Extract the (X, Y) coordinate from the center of the cell holding the provided text.  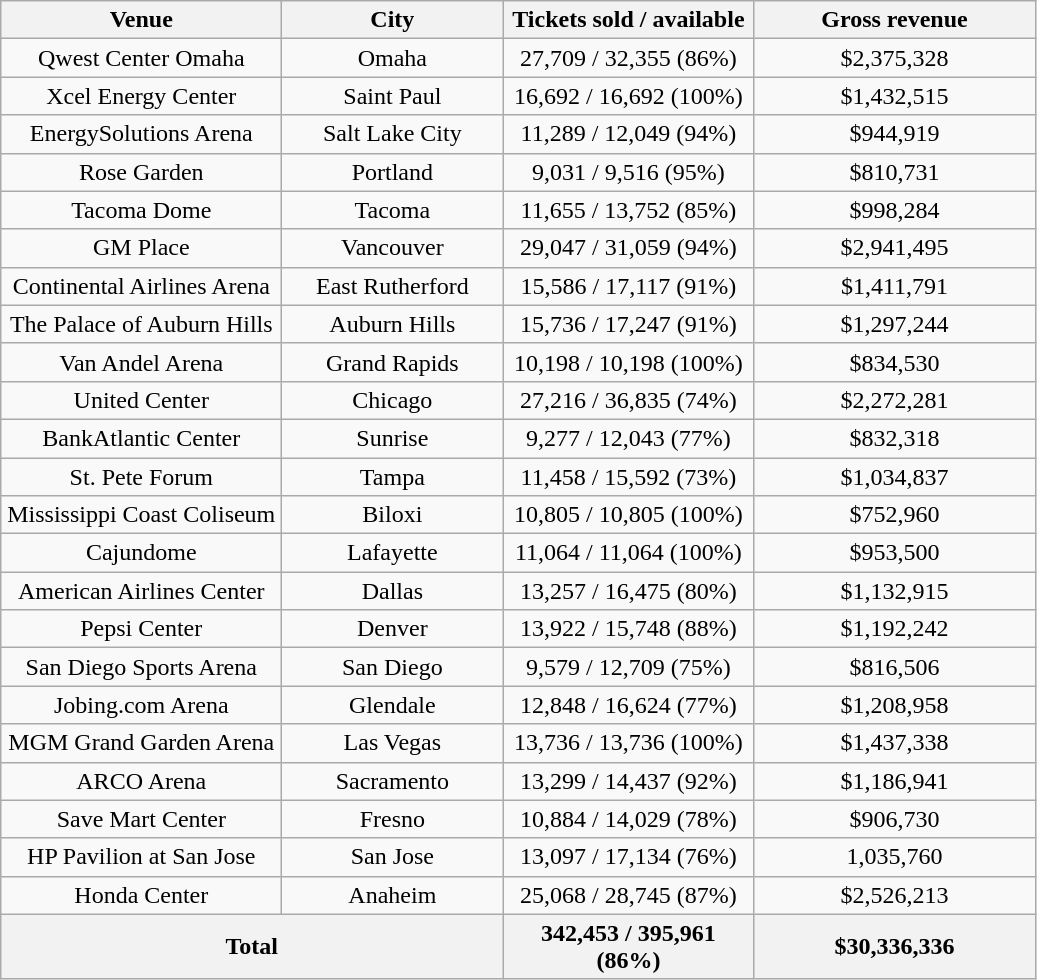
15,586 / 17,117 (91%) (628, 286)
$2,526,213 (894, 895)
13,257 / 16,475 (80%) (628, 591)
City (392, 20)
25,068 / 28,745 (87%) (628, 895)
Qwest Center Omaha (142, 58)
Portland (392, 172)
16,692 / 16,692 (100%) (628, 96)
East Rutherford (392, 286)
Tickets sold / available (628, 20)
Dallas (392, 591)
$998,284 (894, 210)
$953,500 (894, 553)
Biloxi (392, 515)
$834,530 (894, 362)
EnergySolutions Arena (142, 134)
$1,411,791 (894, 286)
342,453 / 395,961 (86%) (628, 946)
Sacramento (392, 781)
Glendale (392, 705)
11,458 / 15,592 (73%) (628, 477)
American Airlines Center (142, 591)
$944,919 (894, 134)
Xcel Energy Center (142, 96)
$1,297,244 (894, 324)
$2,272,281 (894, 400)
13,736 / 13,736 (100%) (628, 743)
Las Vegas (392, 743)
Grand Rapids (392, 362)
Total (252, 946)
The Palace of Auburn Hills (142, 324)
San Jose (392, 857)
Continental Airlines Arena (142, 286)
27,709 / 32,355 (86%) (628, 58)
$816,506 (894, 667)
$1,186,941 (894, 781)
Auburn Hills (392, 324)
San Diego Sports Arena (142, 667)
St. Pete Forum (142, 477)
9,579 / 12,709 (75%) (628, 667)
9,031 / 9,516 (95%) (628, 172)
Van Andel Arena (142, 362)
11,064 / 11,064 (100%) (628, 553)
13,299 / 14,437 (92%) (628, 781)
Gross revenue (894, 20)
Vancouver (392, 248)
San Diego (392, 667)
Tacoma Dome (142, 210)
Venue (142, 20)
$2,375,328 (894, 58)
$2,941,495 (894, 248)
10,198 / 10,198 (100%) (628, 362)
9,277 / 12,043 (77%) (628, 438)
Tampa (392, 477)
United Center (142, 400)
HP Pavilion at San Jose (142, 857)
Tacoma (392, 210)
$810,731 (894, 172)
Denver (392, 629)
27,216 / 36,835 (74%) (628, 400)
$30,336,336 (894, 946)
Honda Center (142, 895)
Chicago (392, 400)
Mississippi Coast Coliseum (142, 515)
Rose Garden (142, 172)
1,035,760 (894, 857)
Salt Lake City (392, 134)
Anaheim (392, 895)
$752,960 (894, 515)
Cajundome (142, 553)
$1,437,338 (894, 743)
10,884 / 14,029 (78%) (628, 819)
$832,318 (894, 438)
Saint Paul (392, 96)
11,289 / 12,049 (94%) (628, 134)
11,655 / 13,752 (85%) (628, 210)
$1,034,837 (894, 477)
ARCO Arena (142, 781)
$1,132,915 (894, 591)
$1,208,958 (894, 705)
Fresno (392, 819)
29,047 / 31,059 (94%) (628, 248)
Pepsi Center (142, 629)
13,097 / 17,134 (76%) (628, 857)
13,922 / 15,748 (88%) (628, 629)
15,736 / 17,247 (91%) (628, 324)
Lafayette (392, 553)
Sunrise (392, 438)
10,805 / 10,805 (100%) (628, 515)
Omaha (392, 58)
$1,192,242 (894, 629)
$1,432,515 (894, 96)
BankAtlantic Center (142, 438)
Save Mart Center (142, 819)
Jobing.com Arena (142, 705)
GM Place (142, 248)
12,848 / 16,624 (77%) (628, 705)
MGM Grand Garden Arena (142, 743)
$906,730 (894, 819)
